Provide the (X, Y) coordinate of the cell's center where the given text is located.  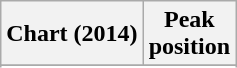
Peakposition (189, 34)
Chart (2014) (72, 34)
